Find where the given text appears and provide that cell's center as [x, y] coordinate. 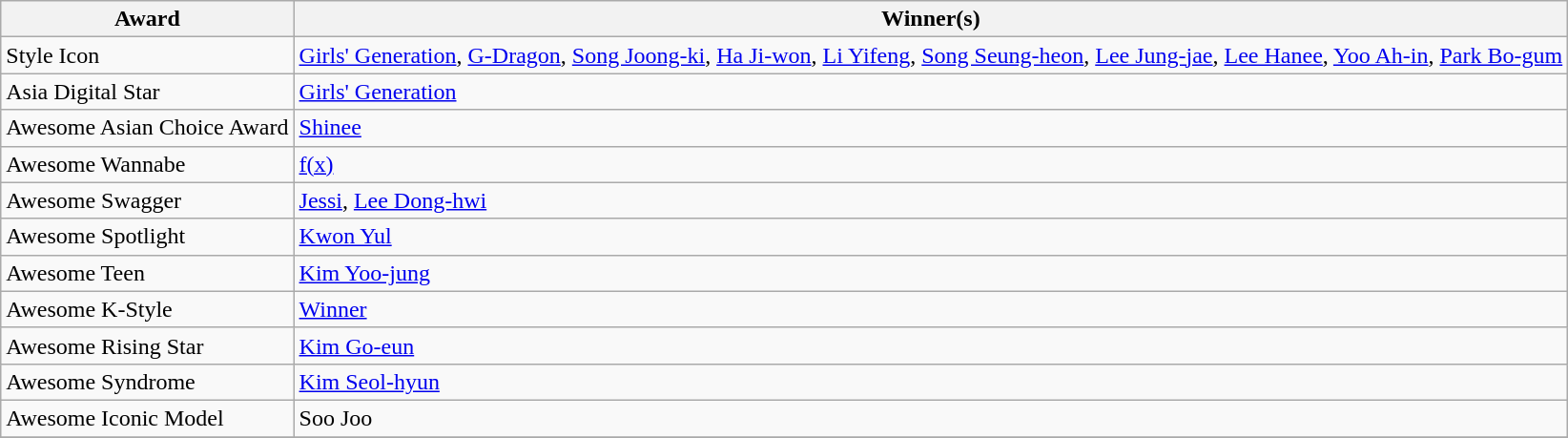
Awesome Rising Star [147, 345]
Awesome K-Style [147, 309]
Awesome Syndrome [147, 382]
Kwon Yul [931, 237]
Awesome Teen [147, 273]
Shinee [931, 128]
f(x) [931, 164]
Awesome Iconic Model [147, 418]
Winner [931, 309]
Girls' Generation, G-Dragon, Song Joong-ki, Ha Ji-won, Li Yifeng, Song Seung-heon, Lee Jung-jae, Lee Hanee, Yoo Ah-in, Park Bo-gum [931, 55]
Kim Yoo-jung [931, 273]
Asia Digital Star [147, 92]
Awesome Wannabe [147, 164]
Soo Joo [931, 418]
Girls' Generation [931, 92]
Awesome Swagger [147, 200]
Jessi, Lee Dong-hwi [931, 200]
Award [147, 19]
Awesome Asian Choice Award [147, 128]
Kim Seol-hyun [931, 382]
Awesome Spotlight [147, 237]
Kim Go-eun [931, 345]
Style Icon [147, 55]
Winner(s) [931, 19]
